Scan for the cell matching the given text and deliver its (X, Y) coordinate at center. 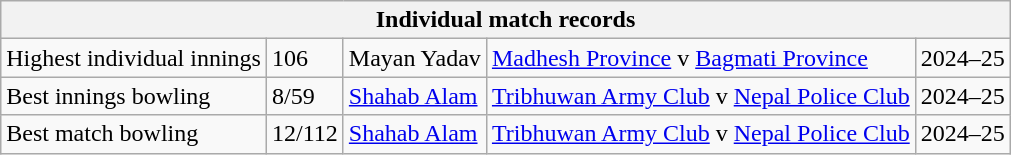
Best innings bowling (134, 96)
Best match bowling (134, 134)
Individual match records (506, 20)
106 (304, 58)
8/59 (304, 96)
Madhesh Province v Bagmati Province (700, 58)
12/112 (304, 134)
Highest individual innings (134, 58)
Mayan Yadav (414, 58)
